From the cell containing the given text, extract its center point as [x, y] coordinate. 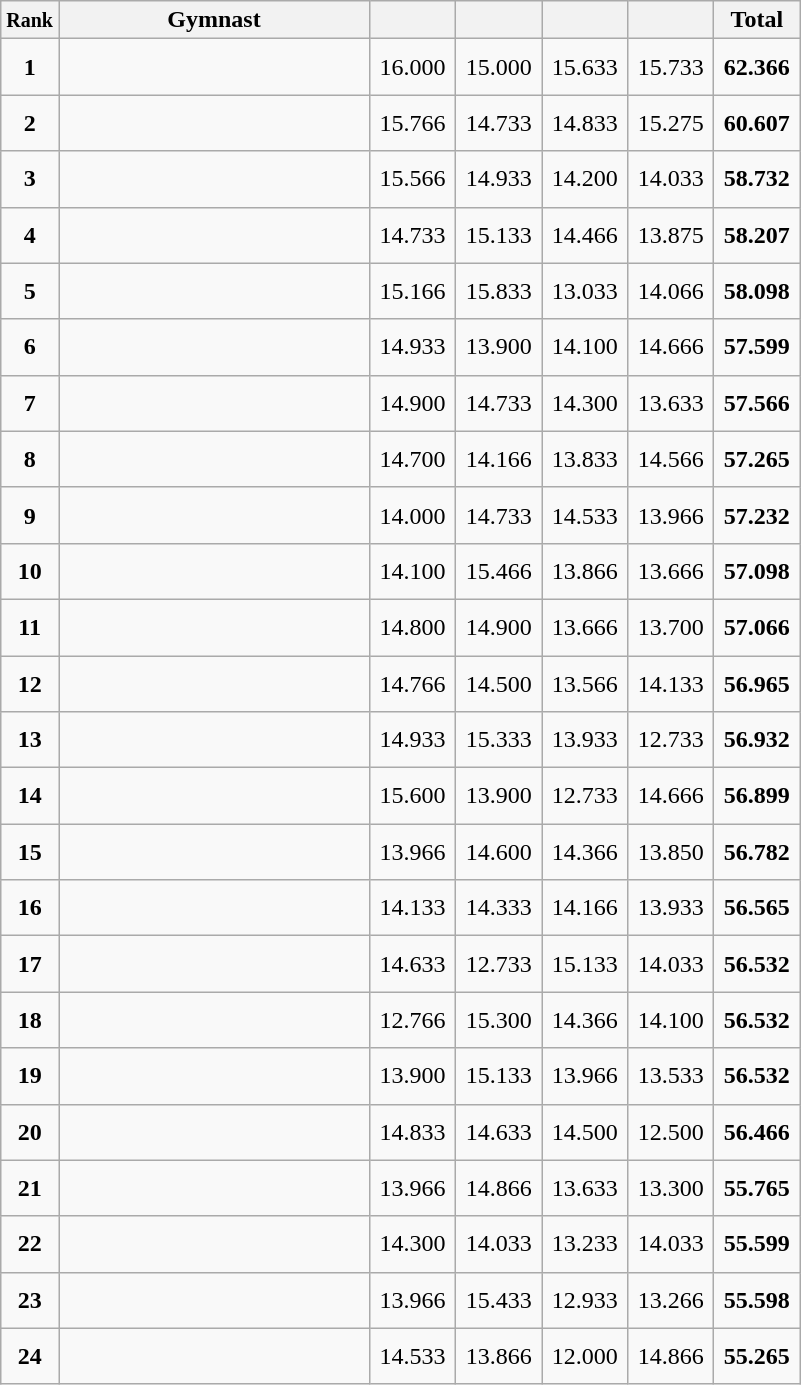
14.200 [585, 179]
14.066 [671, 291]
14.000 [413, 515]
6 [30, 347]
13.850 [671, 852]
57.599 [757, 347]
16 [30, 908]
15 [30, 852]
12 [30, 684]
56.782 [757, 852]
12.766 [413, 1020]
15.766 [413, 123]
10 [30, 571]
57.566 [757, 403]
15.433 [499, 1300]
56.965 [757, 684]
14.700 [413, 459]
13.300 [671, 1188]
15.466 [499, 571]
15.275 [671, 123]
20 [30, 1132]
58.098 [757, 291]
15.000 [499, 67]
14 [30, 796]
19 [30, 1076]
18 [30, 1020]
15.833 [499, 291]
14.800 [413, 627]
13.233 [585, 1244]
3 [30, 179]
57.232 [757, 515]
15.633 [585, 67]
Gymnast [214, 20]
13.033 [585, 291]
14.466 [585, 235]
21 [30, 1188]
15.600 [413, 796]
55.598 [757, 1300]
57.265 [757, 459]
62.366 [757, 67]
56.466 [757, 1132]
14.566 [671, 459]
56.899 [757, 796]
17 [30, 964]
13.833 [585, 459]
14.766 [413, 684]
15.733 [671, 67]
24 [30, 1356]
13.566 [585, 684]
15.166 [413, 291]
Total [757, 20]
13 [30, 740]
15.566 [413, 179]
15.333 [499, 740]
12.000 [585, 1356]
9 [30, 515]
23 [30, 1300]
Rank [30, 20]
12.933 [585, 1300]
4 [30, 235]
55.265 [757, 1356]
56.565 [757, 908]
55.765 [757, 1188]
12.500 [671, 1132]
60.607 [757, 123]
5 [30, 291]
13.875 [671, 235]
15.300 [499, 1020]
58.207 [757, 235]
2 [30, 123]
14.600 [499, 852]
22 [30, 1244]
13.533 [671, 1076]
13.266 [671, 1300]
56.932 [757, 740]
57.066 [757, 627]
8 [30, 459]
14.333 [499, 908]
16.000 [413, 67]
55.599 [757, 1244]
7 [30, 403]
57.098 [757, 571]
1 [30, 67]
58.732 [757, 179]
11 [30, 627]
13.700 [671, 627]
